Return the [X, Y] coordinate for the center point of the cell that contains the specified text.  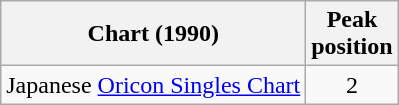
Peakposition [352, 34]
Chart (1990) [154, 34]
Japanese Oricon Singles Chart [154, 85]
2 [352, 85]
